Return (X, Y) of the center of cell containing provided text 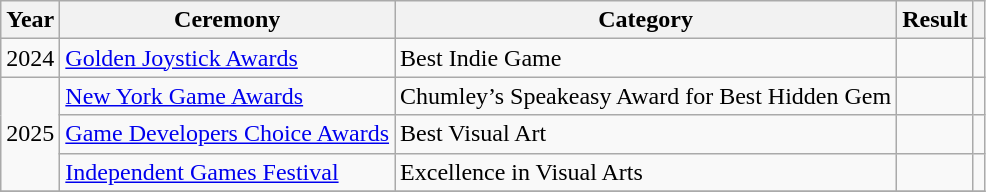
Year (30, 20)
Excellence in Visual Arts (646, 172)
2025 (30, 134)
Result (935, 20)
Chumley’s Speakeasy Award for Best Hidden Gem (646, 96)
Ceremony (228, 20)
Independent Games Festival (228, 172)
Golden Joystick Awards (228, 58)
Category (646, 20)
Best Indie Game (646, 58)
Best Visual Art (646, 134)
2024 (30, 58)
New York Game Awards (228, 96)
Game Developers Choice Awards (228, 134)
